Extract the [X, Y] coordinate from the center of the cell holding the provided text.  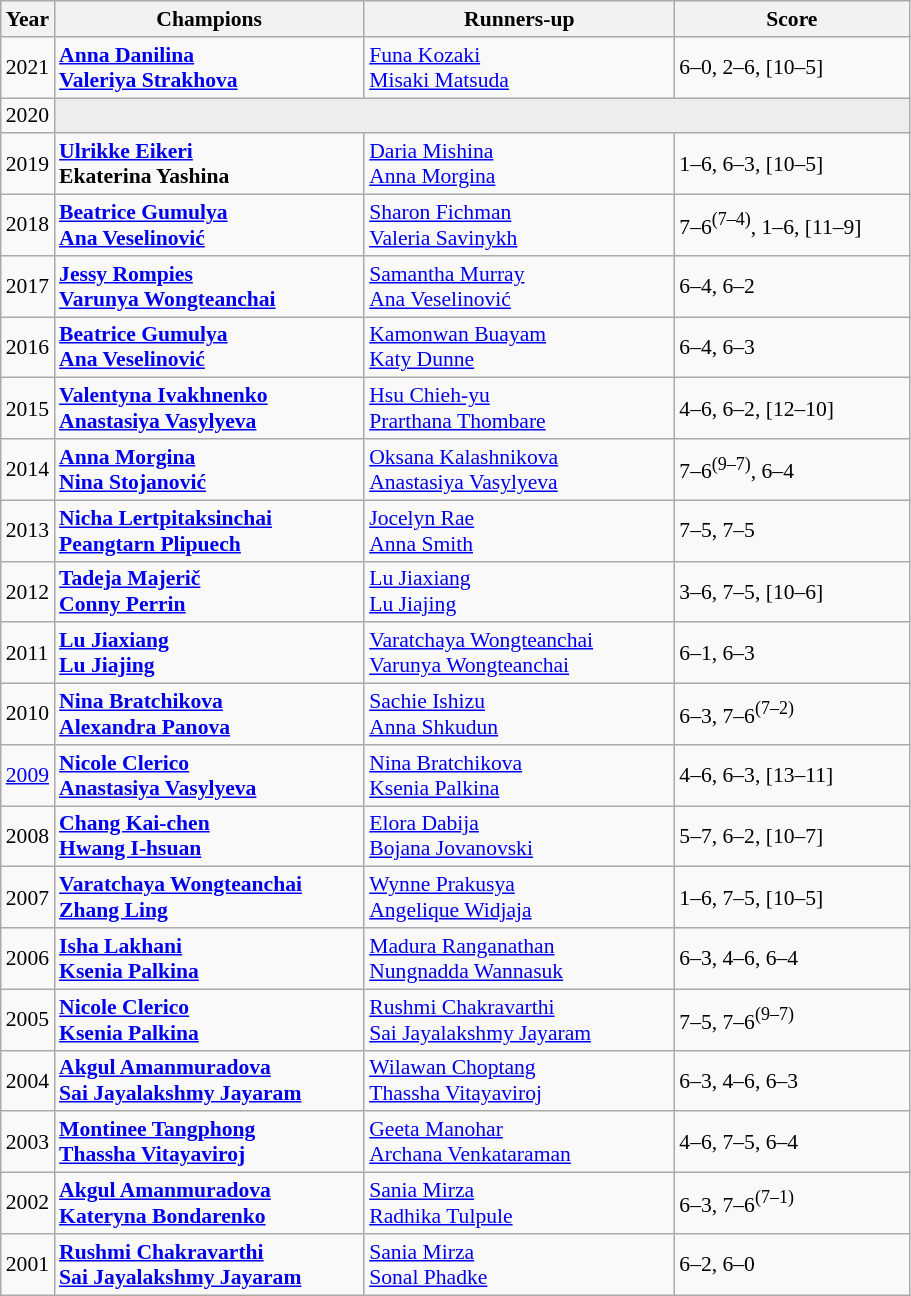
Tadeja Majerič Conny Perrin [209, 592]
Runners-up [519, 19]
Champions [209, 19]
Madura Ranganathan Nungnadda Wannasuk [519, 958]
7–6(7–4), 1–6, [11–9] [792, 226]
Daria Mishina Anna Morgina [519, 164]
Kamonwan Buayam Katy Dunne [519, 348]
6–2, 6–0 [792, 1264]
2012 [28, 592]
Nina Bratchikova Alexandra Panova [209, 714]
Jocelyn Rae Anna Smith [519, 530]
6–3, 4–6, 6–3 [792, 1080]
2011 [28, 654]
2008 [28, 836]
Samantha Murray Ana Veselinović [519, 286]
Montinee Tangphong Thassha Vitayaviroj [209, 1142]
2020 [28, 116]
Oksana Kalashnikova Anastasiya Vasylyeva [519, 470]
Sania Mirza Radhika Tulpule [519, 1204]
Wynne Prakusya Angelique Widjaja [519, 898]
Sania Mirza Sonal Phadke [519, 1264]
Anna Morgina Nina Stojanović [209, 470]
Akgul Amanmuradova Sai Jayalakshmy Jayaram [209, 1080]
2017 [28, 286]
2016 [28, 348]
2014 [28, 470]
2005 [28, 1020]
Geeta Manohar Archana Venkataraman [519, 1142]
7–5, 7–6(9–7) [792, 1020]
Nicha Lertpitaksinchai Peangtarn Plipuech [209, 530]
2007 [28, 898]
2018 [28, 226]
Akgul Amanmuradova Kateryna Bondarenko [209, 1204]
Varatchaya Wongteanchai Varunya Wongteanchai [519, 654]
Nicole Clerico Ksenia Palkina [209, 1020]
Elora Dabija Bojana Jovanovski [519, 836]
6–1, 6–3 [792, 654]
1–6, 6–3, [10–5] [792, 164]
6–3, 7–6(7–2) [792, 714]
2004 [28, 1080]
6–4, 6–2 [792, 286]
2019 [28, 164]
2013 [28, 530]
4–6, 6–3, [13–11] [792, 776]
Nicole Clerico Anastasiya Vasylyeva [209, 776]
2009 [28, 776]
2002 [28, 1204]
Valentyna Ivakhnenko Anastasiya Vasylyeva [209, 408]
6–4, 6–3 [792, 348]
1–6, 7–5, [10–5] [792, 898]
Funa Kozaki Misaki Matsuda [519, 68]
Isha Lakhani Ksenia Palkina [209, 958]
Year [28, 19]
3–6, 7–5, [10–6] [792, 592]
Wilawan Choptang Thassha Vitayaviroj [519, 1080]
Sharon Fichman Valeria Savinykh [519, 226]
Score [792, 19]
4–6, 6–2, [12–10] [792, 408]
Chang Kai-chen Hwang I-hsuan [209, 836]
2010 [28, 714]
Anna Danilina Valeriya Strakhova [209, 68]
Varatchaya Wongteanchai Zhang Ling [209, 898]
2021 [28, 68]
6–3, 4–6, 6–4 [792, 958]
4–6, 7–5, 6–4 [792, 1142]
5–7, 6–2, [10–7] [792, 836]
2003 [28, 1142]
2001 [28, 1264]
2006 [28, 958]
6–0, 2–6, [10–5] [792, 68]
Hsu Chieh-yu Prarthana Thombare [519, 408]
2015 [28, 408]
Nina Bratchikova Ksenia Palkina [519, 776]
7–5, 7–5 [792, 530]
Sachie Ishizu Anna Shkudun [519, 714]
Ulrikke Eikeri Ekaterina Yashina [209, 164]
7–6(9–7), 6–4 [792, 470]
Jessy Rompies Varunya Wongteanchai [209, 286]
6–3, 7–6(7–1) [792, 1204]
